Find where the given text appears and provide that cell's center as [x, y] coordinate. 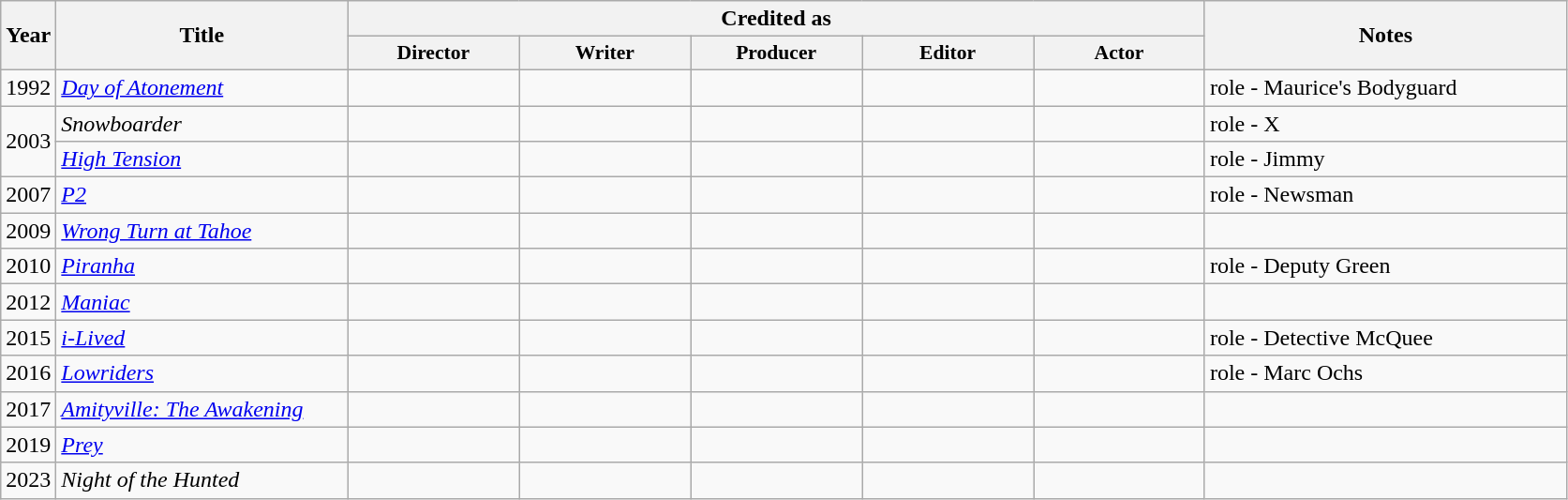
2023 [28, 480]
Piranha [202, 266]
Day of Atonement [202, 87]
Notes [1385, 36]
Producer [776, 53]
2012 [28, 302]
role - Deputy Green [1385, 266]
Snowboarder [202, 123]
2010 [28, 266]
2015 [28, 338]
role - Newsman [1385, 195]
Maniac [202, 302]
Writer [605, 53]
role - Jimmy [1385, 159]
2016 [28, 373]
Year [28, 36]
i-Lived [202, 338]
2009 [28, 231]
Credited as [776, 19]
Director [433, 53]
1992 [28, 87]
2019 [28, 445]
Lowriders [202, 373]
High Tension [202, 159]
Actor [1119, 53]
2007 [28, 195]
role - Maurice's Bodyguard [1385, 87]
Wrong Turn at Tahoe [202, 231]
Amityville: The Awakening [202, 409]
Editor [948, 53]
Prey [202, 445]
P2 [202, 195]
2017 [28, 409]
Title [202, 36]
role - Detective McQuee [1385, 338]
Night of the Hunted [202, 480]
role - X [1385, 123]
2003 [28, 141]
role - Marc Ochs [1385, 373]
